Search for the cell housing the specified text and yield its [x, y] center coordinate. 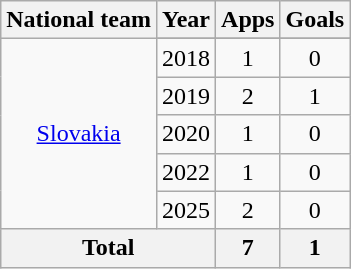
National team [79, 20]
2025 [186, 210]
Slovakia [79, 134]
2019 [186, 96]
Year [186, 20]
2022 [186, 172]
2018 [186, 58]
Apps [248, 20]
2020 [186, 134]
Goals [315, 20]
7 [248, 248]
Total [108, 248]
